Find where the given text appears and provide that cell's center as [X, Y] coordinate. 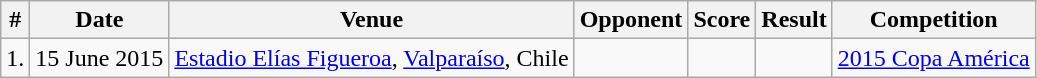
1. [16, 58]
15 June 2015 [100, 58]
Score [722, 20]
# [16, 20]
Date [100, 20]
Opponent [631, 20]
Estadio Elías Figueroa, Valparaíso, Chile [372, 58]
Venue [372, 20]
2015 Copa América [934, 58]
Competition [934, 20]
Result [794, 20]
